For the text-containing cell, return its midpoint in (X, Y) coordinate format. 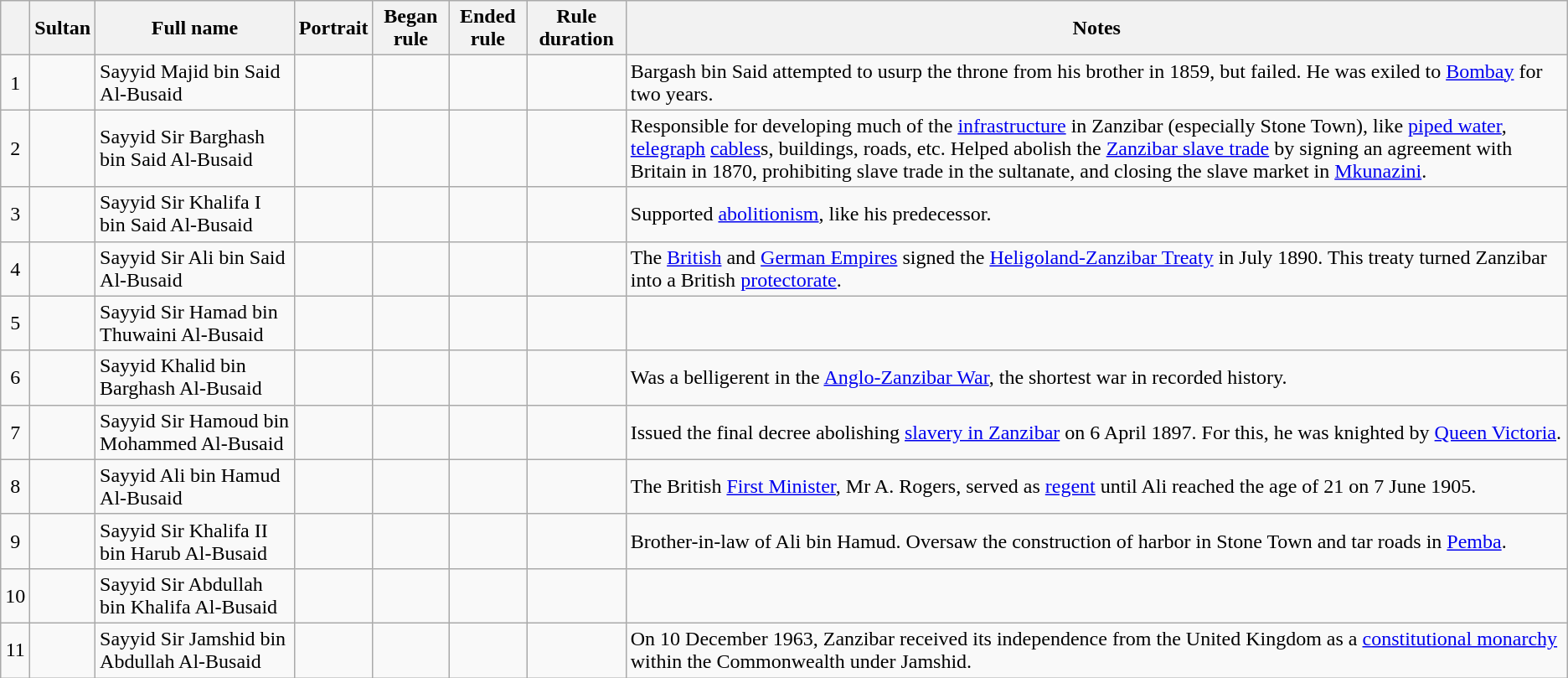
Sayyid Sir Barghash bin Said Al-Busaid (195, 148)
Sayyid Sir Hamoud bin Mohammed Al-Busaid (195, 432)
Sultan (63, 28)
6 (15, 377)
Sayyid Khalid bin Barghash Al-Busaid (195, 377)
Began rule (410, 28)
Ended rule (487, 28)
Sayyid Majid bin Said Al-Busaid (195, 82)
4 (15, 268)
1 (15, 82)
Full name (195, 28)
Sayyid Sir Ali bin Said Al-Busaid (195, 268)
3 (15, 215)
Was a belligerent in the Anglo-Zanzibar War, the shortest war in recorded history. (1096, 377)
Issued the final decree abolishing slavery in Zanzibar on 6 April 1897. For this, he was knighted by Queen Victoria. (1096, 432)
Sayyid Sir Jamshid bin Abdullah Al-Busaid (195, 650)
Sayyid Sir Khalifa II bin Harub Al-Busaid (195, 541)
Portrait (333, 28)
Sayyid Sir Hamad bin Thuwaini Al-Busaid (195, 323)
Sayyid Sir Abdullah bin Khalifa Al-Busaid (195, 595)
Bargash bin Said attempted to usurp the throne from his brother in 1859, but failed. He was exiled to Bombay for two years. (1096, 82)
Rule duration (576, 28)
9 (15, 541)
5 (15, 323)
Sayyid Sir Khalifa I bin Said Al-Busaid (195, 215)
11 (15, 650)
2 (15, 148)
Supported abolitionism, like his predecessor. (1096, 215)
10 (15, 595)
8 (15, 486)
On 10 December 1963, Zanzibar received its independence from the United Kingdom as a constitutional monarchy within the Commonwealth under Jamshid. (1096, 650)
The British and German Empires signed the Heligoland-Zanzibar Treaty in July 1890. This treaty turned Zanzibar into a British protectorate. (1096, 268)
The British First Minister, Mr A. Rogers, served as regent until Ali reached the age of 21 on 7 June 1905. (1096, 486)
Brother-in-law of Ali bin Hamud. Oversaw the construction of harbor in Stone Town and tar roads in Pemba. (1096, 541)
Sayyid Ali bin Hamud Al-Busaid (195, 486)
7 (15, 432)
Notes (1096, 28)
